Output the (x, y) coordinate of the center of the cell containing the given text.  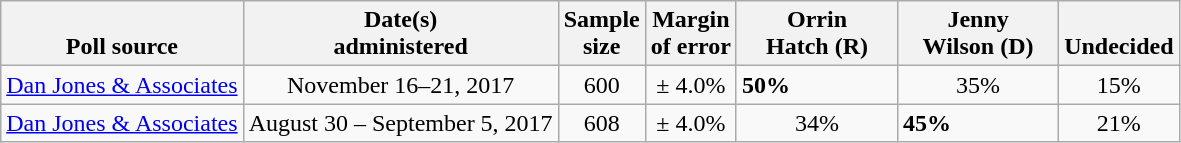
August 30 – September 5, 2017 (400, 123)
Poll source (122, 34)
21% (1119, 123)
45% (978, 123)
JennyWilson (D) (978, 34)
34% (816, 123)
600 (602, 85)
Samplesize (602, 34)
15% (1119, 85)
OrrinHatch (R) (816, 34)
Undecided (1119, 34)
35% (978, 85)
Date(s)administered (400, 34)
608 (602, 123)
50% (816, 85)
November 16–21, 2017 (400, 85)
Marginof error (690, 34)
